Scan for the cell matching the given text and deliver its [x, y] coordinate at center. 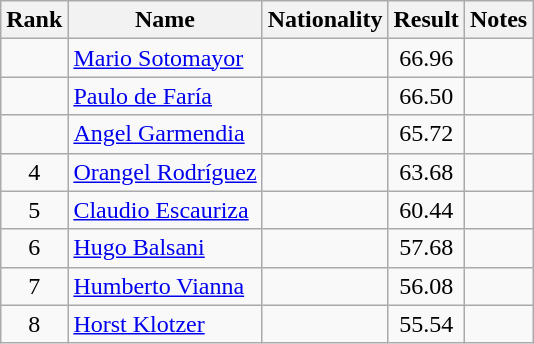
Paulo de Faría [165, 96]
63.68 [426, 172]
Rank [34, 20]
Claudio Escauriza [165, 210]
66.50 [426, 96]
Mario Sotomayor [165, 58]
Horst Klotzer [165, 324]
8 [34, 324]
4 [34, 172]
65.72 [426, 134]
Result [426, 20]
60.44 [426, 210]
Name [165, 20]
55.54 [426, 324]
Nationality [325, 20]
57.68 [426, 248]
66.96 [426, 58]
5 [34, 210]
56.08 [426, 286]
Angel Garmendia [165, 134]
Hugo Balsani [165, 248]
7 [34, 286]
6 [34, 248]
Notes [498, 20]
Humberto Vianna [165, 286]
Orangel Rodríguez [165, 172]
